Pinpoint the cell where the given text exists, returning its [x, y] midpoint coordinate. 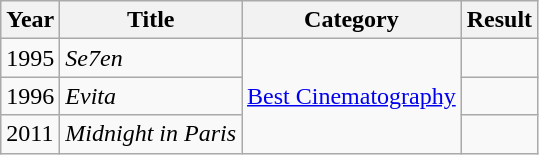
Year [30, 20]
1995 [30, 58]
Title [151, 20]
Result [499, 20]
1996 [30, 96]
Se7en [151, 58]
Midnight in Paris [151, 134]
Evita [151, 96]
2011 [30, 134]
Category [352, 20]
Best Cinematography [352, 96]
